Determine the [X, Y] coordinate at the center of the cell enclosing the given text.  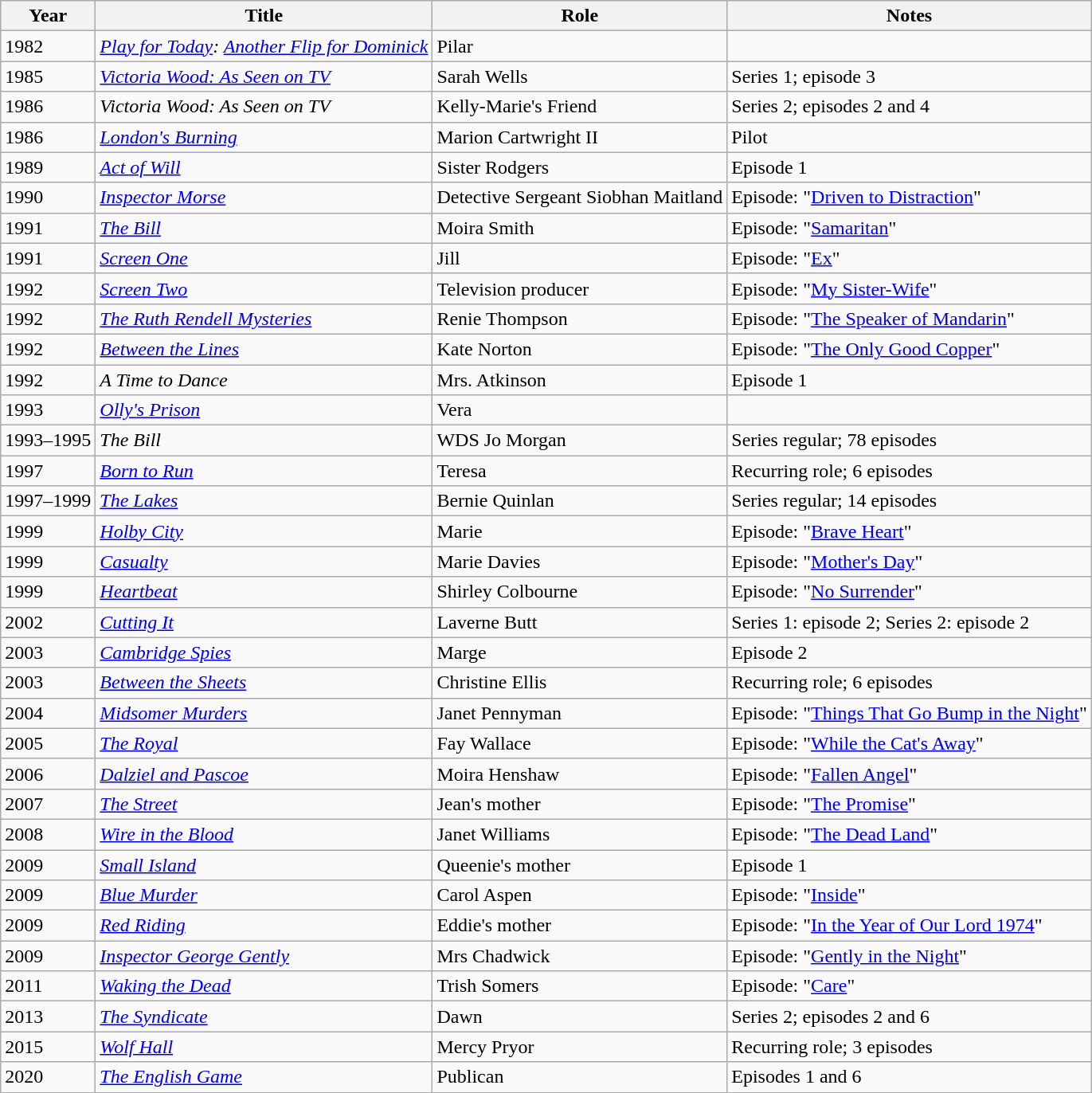
Series 2; episodes 2 and 6 [910, 1017]
Episodes 1 and 6 [910, 1077]
Dalziel and Pascoe [264, 774]
Episode: "No Surrender" [910, 592]
Detective Sergeant Siobhan Maitland [580, 198]
Blue Murder [264, 895]
The Ruth Rendell Mysteries [264, 319]
Kelly-Marie's Friend [580, 107]
Moira Smith [580, 228]
Play for Today: Another Flip for Dominick [264, 46]
Episode: "Inside" [910, 895]
Carol Aspen [580, 895]
Jean's mother [580, 804]
1997–1999 [48, 501]
Recurring role; 3 episodes [910, 1047]
Episode: "Driven to Distraction" [910, 198]
Episode: "Things That Go Bump in the Night" [910, 713]
Series regular; 14 episodes [910, 501]
Waking the Dead [264, 986]
Trish Somers [580, 986]
Year [48, 16]
Cutting It [264, 622]
Moira Henshaw [580, 774]
Mrs Chadwick [580, 956]
Episode: "My Sister-Wife" [910, 288]
1993–1995 [48, 441]
Episode: "While the Cat's Away" [910, 743]
Dawn [580, 1017]
Episode: "Brave Heart" [910, 531]
2004 [48, 713]
Episode: "The Speaker of Mandarin" [910, 319]
1985 [48, 76]
Inspector George Gently [264, 956]
Marion Cartwright II [580, 137]
London's Burning [264, 137]
Kate Norton [580, 349]
Episode: "Ex" [910, 258]
Small Island [264, 864]
The Syndicate [264, 1017]
2006 [48, 774]
Mrs. Atkinson [580, 380]
A Time to Dance [264, 380]
1989 [48, 167]
2008 [48, 834]
Midsomer Murders [264, 713]
Sister Rodgers [580, 167]
Episode: "The Dead Land" [910, 834]
Olly's Prison [264, 410]
Heartbeat [264, 592]
Series 1: episode 2; Series 2: episode 2 [910, 622]
2007 [48, 804]
Marie Davies [580, 562]
Episode: "Mother's Day" [910, 562]
Role [580, 16]
Episode: "Fallen Angel" [910, 774]
1997 [48, 471]
Marge [580, 652]
Pilar [580, 46]
Between the Lines [264, 349]
The Lakes [264, 501]
Janet Williams [580, 834]
Vera [580, 410]
1993 [48, 410]
2015 [48, 1047]
Renie Thompson [580, 319]
Episode: "The Promise" [910, 804]
2013 [48, 1017]
Series 2; episodes 2 and 4 [910, 107]
Screen Two [264, 288]
WDS Jo Morgan [580, 441]
2005 [48, 743]
Series 1; episode 3 [910, 76]
Wolf Hall [264, 1047]
Title [264, 16]
Fay Wallace [580, 743]
Cambridge Spies [264, 652]
Episode: "Care" [910, 986]
Eddie's mother [580, 926]
Born to Run [264, 471]
Marie [580, 531]
Christine Ellis [580, 683]
Pilot [910, 137]
1982 [48, 46]
Screen One [264, 258]
Episode: "The Only Good Copper" [910, 349]
Holby City [264, 531]
Sarah Wells [580, 76]
Laverne Butt [580, 622]
Episode: "In the Year of Our Lord 1974" [910, 926]
Episode: "Samaritan" [910, 228]
Mercy Pryor [580, 1047]
Episode: "Gently in the Night" [910, 956]
Between the Sheets [264, 683]
The Royal [264, 743]
Publican [580, 1077]
Queenie's mother [580, 864]
Jill [580, 258]
Shirley Colbourne [580, 592]
Notes [910, 16]
Teresa [580, 471]
1990 [48, 198]
Episode 2 [910, 652]
2011 [48, 986]
Janet Pennyman [580, 713]
Wire in the Blood [264, 834]
2020 [48, 1077]
Act of Will [264, 167]
Red Riding [264, 926]
Television producer [580, 288]
Series regular; 78 episodes [910, 441]
Casualty [264, 562]
The English Game [264, 1077]
Bernie Quinlan [580, 501]
The Street [264, 804]
Inspector Morse [264, 198]
2002 [48, 622]
